Scan for the cell matching the given text and deliver its (X, Y) coordinate at center. 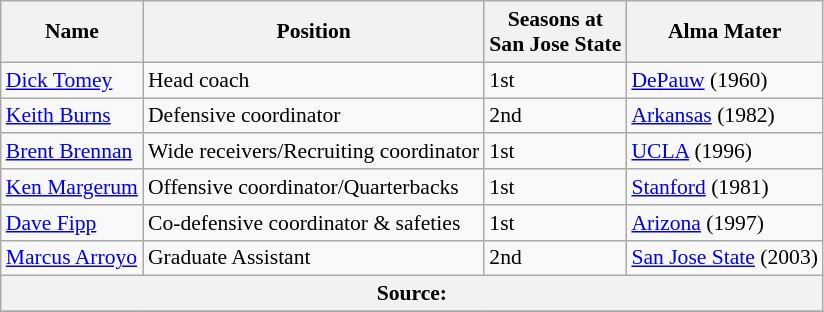
DePauw (1960) (724, 80)
Marcus Arroyo (72, 258)
Arkansas (1982) (724, 116)
Position (314, 32)
Keith Burns (72, 116)
Stanford (1981) (724, 187)
Defensive coordinator (314, 116)
Source: (412, 294)
Name (72, 32)
Dave Fipp (72, 223)
Dick Tomey (72, 80)
UCLA (1996) (724, 152)
Co-defensive coordinator & safeties (314, 223)
Head coach (314, 80)
Arizona (1997) (724, 223)
Offensive coordinator/Quarterbacks (314, 187)
Seasons atSan Jose State (555, 32)
San Jose State (2003) (724, 258)
Graduate Assistant (314, 258)
Ken Margerum (72, 187)
Alma Mater (724, 32)
Wide receivers/Recruiting coordinator (314, 152)
Brent Brennan (72, 152)
